For the text-containing cell, return its midpoint in [X, Y] coordinate format. 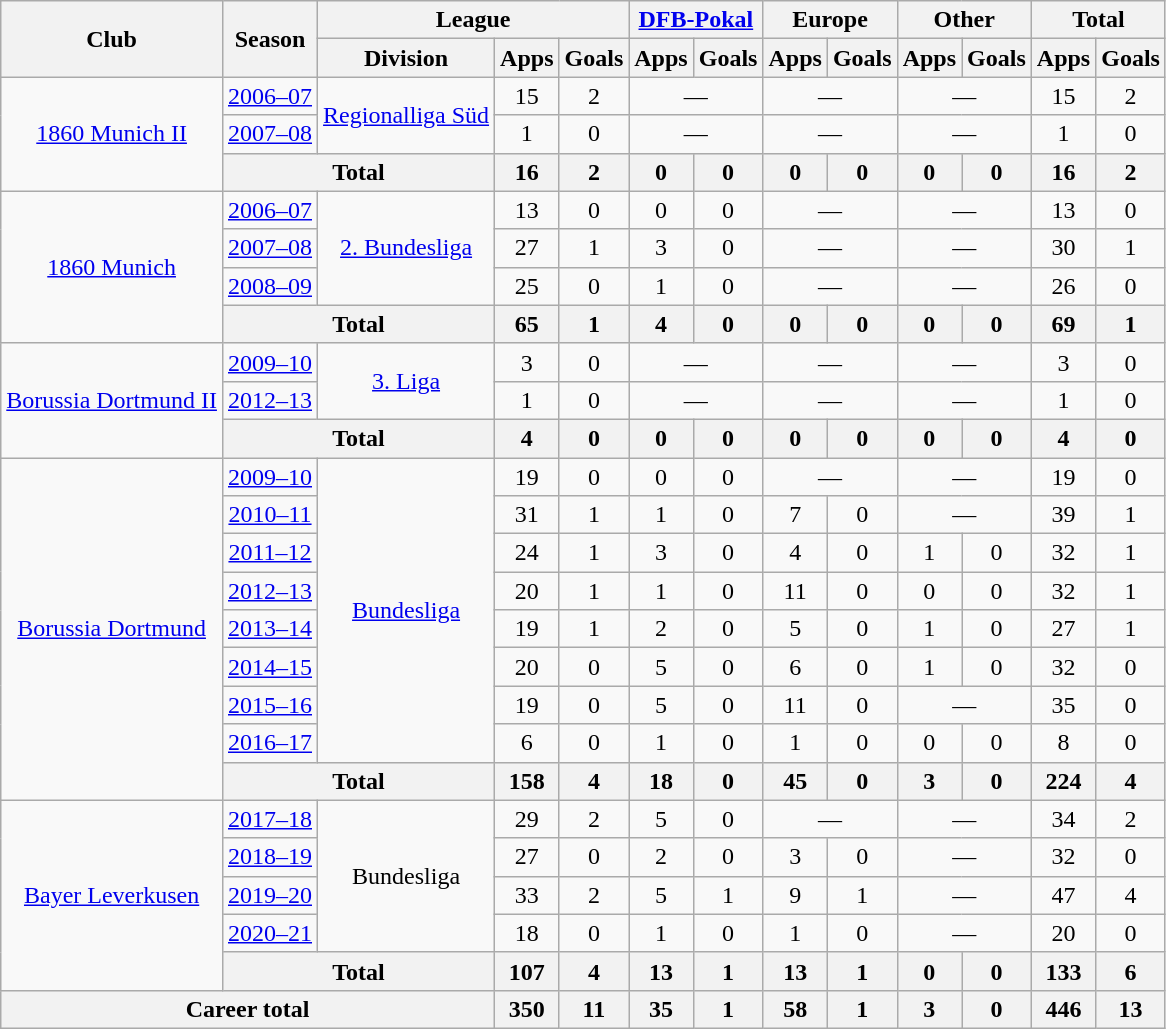
2018–19 [270, 857]
2020–21 [270, 933]
30 [1063, 248]
224 [1063, 781]
158 [527, 781]
2014–15 [270, 667]
34 [1063, 819]
47 [1063, 895]
DFB-Pokal [696, 20]
2010–11 [270, 515]
Europe [830, 20]
7 [795, 515]
69 [1063, 324]
Borussia Dortmund [112, 630]
39 [1063, 515]
33 [527, 895]
Bayer Leverkusen [112, 895]
58 [795, 1009]
2. Bundesliga [406, 248]
1860 Munich [112, 267]
1860 Munich II [112, 134]
2015–16 [270, 705]
2011–12 [270, 553]
9 [795, 895]
65 [527, 324]
107 [527, 971]
Other [964, 20]
446 [1063, 1009]
2019–20 [270, 895]
2013–14 [270, 629]
2008–09 [270, 286]
26 [1063, 286]
Season [270, 39]
350 [527, 1009]
Regionalliga Süd [406, 115]
Division [406, 58]
Borussia Dortmund II [112, 400]
Club [112, 39]
25 [527, 286]
Career total [248, 1009]
2017–18 [270, 819]
29 [527, 819]
133 [1063, 971]
24 [527, 553]
League [474, 20]
3. Liga [406, 381]
45 [795, 781]
31 [527, 515]
8 [1063, 743]
2016–17 [270, 743]
